Return [x, y] of the center of cell containing provided text 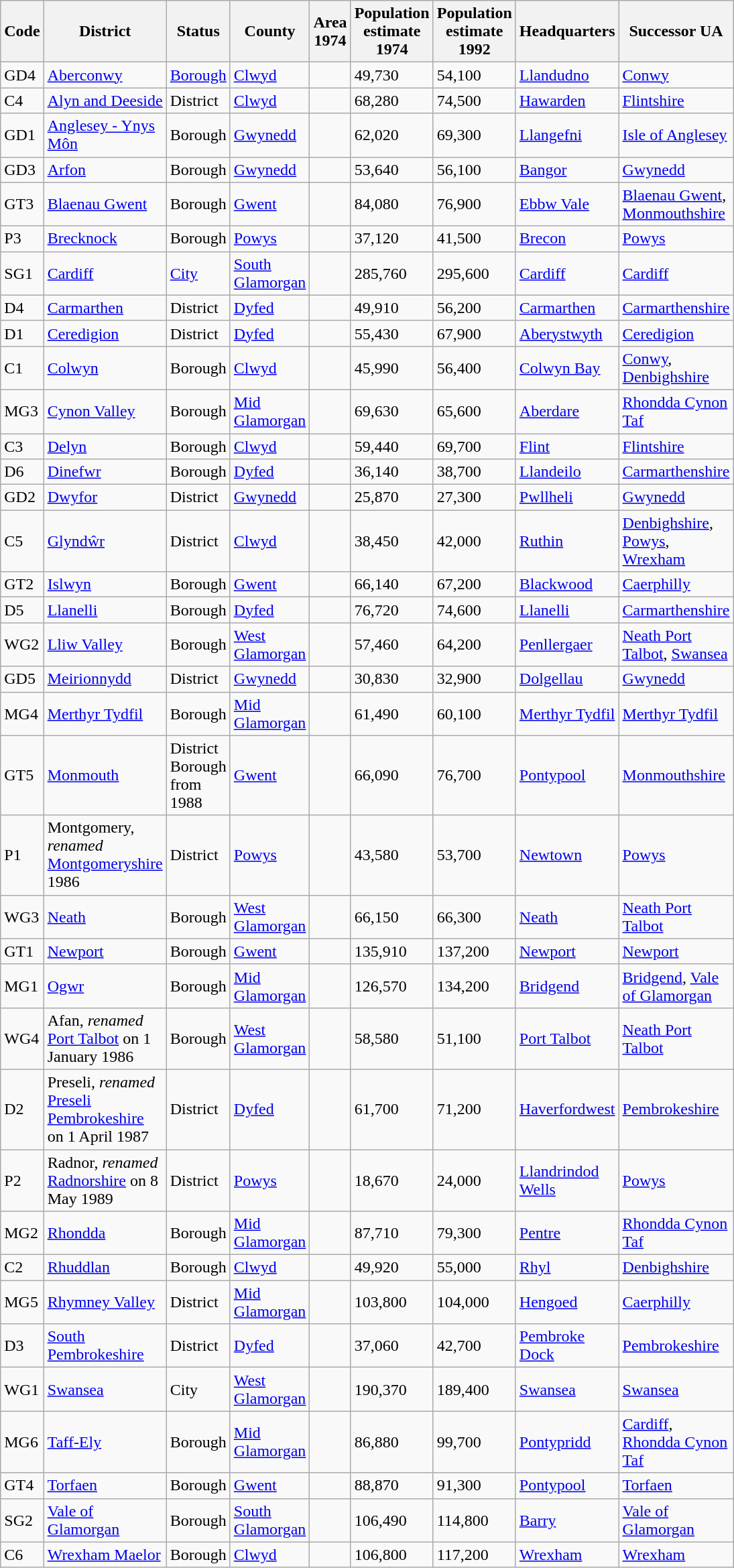
Newtown [567, 855]
37,120 [391, 239]
Ruthin [567, 541]
104,000 [475, 1302]
WG3 [22, 917]
Radnor, renamed Radnorshire on 8 May 1989 [105, 1180]
MG4 [22, 713]
Barry [567, 1520]
Pontypridd [567, 1442]
87,710 [391, 1233]
86,880 [391, 1442]
67,200 [475, 585]
84,080 [391, 204]
45,990 [391, 367]
Cardiff, Rhondda Cynon Taf [676, 1442]
62,020 [391, 135]
GD2 [22, 497]
GD5 [22, 679]
55,000 [475, 1268]
Bridgend [567, 985]
189,400 [475, 1389]
Aberystwyth [567, 333]
GT3 [22, 204]
Cynon Valley [105, 412]
53,640 [391, 170]
SG2 [22, 1520]
Pentre [567, 1233]
Neath Port Talbot, Swansea [676, 645]
103,800 [391, 1302]
Denbighshire [676, 1268]
74,600 [475, 610]
Llandeilo [567, 472]
30,830 [391, 679]
South Pembrokeshire [105, 1346]
55,430 [391, 333]
69,300 [475, 135]
Bangor [567, 170]
Llangefni [567, 135]
Lliw Valley [105, 645]
Aberconwy [105, 75]
MG3 [22, 412]
Penllergaer [567, 645]
GD4 [22, 75]
24,000 [475, 1180]
Status [198, 32]
Colwyn Bay [567, 367]
137,200 [475, 951]
C1 [22, 367]
68,280 [391, 101]
D5 [22, 610]
Pembroke Dock [567, 1346]
190,370 [391, 1389]
P2 [22, 1180]
Alyn and Deeside [105, 101]
Ogwr [105, 985]
Ebbw Vale [567, 204]
Rhondda [105, 1233]
49,920 [391, 1268]
Rhyl [567, 1268]
60,100 [475, 713]
Conwy [676, 75]
51,100 [475, 1038]
38,700 [475, 472]
Flint [567, 446]
P1 [22, 855]
69,630 [391, 412]
P3 [22, 239]
Aberdare [567, 412]
Blaenau Gwent, Monmouthshire [676, 204]
Brecon [567, 239]
56,400 [475, 367]
53,700 [475, 855]
126,570 [391, 985]
County [269, 32]
Population estimate 1992 [475, 32]
Taff-Ely [105, 1442]
27,300 [475, 497]
106,800 [391, 1555]
Haverfordwest [567, 1109]
49,910 [391, 308]
54,100 [475, 75]
MG2 [22, 1233]
Successor UA [676, 32]
36,140 [391, 472]
37,060 [391, 1346]
Headquarters [567, 32]
Port Talbot [567, 1038]
Arfon [105, 170]
18,670 [391, 1180]
WG1 [22, 1389]
MG1 [22, 985]
D6 [22, 472]
Colwyn [105, 367]
WG2 [22, 645]
91,300 [475, 1486]
42,000 [475, 541]
106,490 [391, 1520]
Blaenau Gwent [105, 204]
Denbighshire, Powys, Wrexham [676, 541]
61,490 [391, 713]
C6 [22, 1555]
MG6 [22, 1442]
Llandudno [567, 75]
D3 [22, 1346]
D1 [22, 333]
Population estimate 1974 [391, 32]
Code [22, 32]
Preseli, renamed Preseli Pembrokeshire on 1 April 1987 [105, 1109]
Dolgellau [567, 679]
32,900 [475, 679]
SG1 [22, 274]
285,760 [391, 274]
56,200 [475, 308]
66,300 [475, 917]
Anglesey - Ynys Môn [105, 135]
Isle of Anglesey [676, 135]
42,700 [475, 1346]
43,580 [391, 855]
MG5 [22, 1302]
C5 [22, 541]
Conwy, Denbighshire [676, 367]
Llandrindod Wells [567, 1180]
25,870 [391, 497]
Brecknock [105, 239]
114,800 [475, 1520]
Montgomery, renamed Montgomeryshire 1986 [105, 855]
WG4 [22, 1038]
Dwyfor [105, 497]
64,200 [475, 645]
GT4 [22, 1486]
Area 1974 [330, 32]
Afan, renamed Port Talbot on 1 January 1986 [105, 1038]
DistrictBorough from 1988 [198, 775]
66,090 [391, 775]
D4 [22, 308]
C2 [22, 1268]
58,580 [391, 1038]
38,450 [391, 541]
66,140 [391, 585]
99,700 [475, 1442]
Wrexham Maelor [105, 1555]
Rhuddlan [105, 1268]
117,200 [475, 1555]
71,200 [475, 1109]
Monmouthshire [676, 775]
C3 [22, 446]
134,200 [475, 985]
67,900 [475, 333]
295,600 [475, 274]
Pwllheli [567, 497]
Delyn [105, 446]
76,900 [475, 204]
GT5 [22, 775]
Glyndŵr [105, 541]
49,730 [391, 75]
57,460 [391, 645]
Bridgend, Vale of Glamorgan [676, 985]
76,720 [391, 610]
66,150 [391, 917]
Hengoed [567, 1302]
41,500 [475, 239]
59,440 [391, 446]
61,700 [391, 1109]
GT2 [22, 585]
65,600 [475, 412]
88,870 [391, 1486]
Dinefwr [105, 472]
Islwyn [105, 585]
76,700 [475, 775]
74,500 [475, 101]
D2 [22, 1109]
C4 [22, 101]
GD1 [22, 135]
GT1 [22, 951]
Hawarden [567, 101]
Monmouth [105, 775]
135,910 [391, 951]
79,300 [475, 1233]
GD3 [22, 170]
56,100 [475, 170]
Blackwood [567, 585]
69,700 [475, 446]
Rhymney Valley [105, 1302]
Meirionnydd [105, 679]
